Capture the cell that displays the provided text and extract its [x, y] central coordinate. 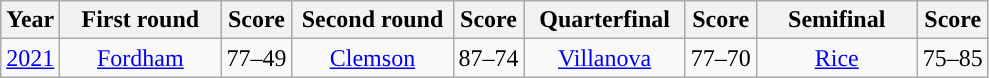
Villanova [604, 58]
Second round [372, 20]
Rice [836, 58]
87–74 [488, 58]
First round [140, 20]
Clemson [372, 58]
2021 [30, 58]
75–85 [952, 58]
Fordham [140, 58]
Year [30, 20]
77–49 [256, 58]
77–70 [720, 58]
Semifinal [836, 20]
Quarterfinal [604, 20]
